Return (x, y) of the center of cell containing provided text 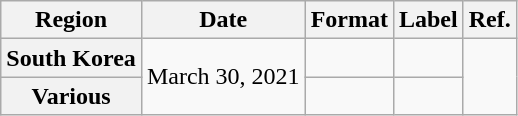
Various (72, 96)
Ref. (490, 20)
Region (72, 20)
South Korea (72, 58)
Label (428, 20)
Format (349, 20)
Date (223, 20)
March 30, 2021 (223, 77)
